Return the (x, y) coordinate for the center point of the cell that contains the specified text.  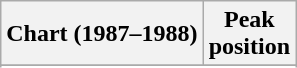
Chart (1987–1988) (102, 34)
Peakposition (249, 34)
